Pinpoint the cell where the given text exists, returning its (X, Y) midpoint coordinate. 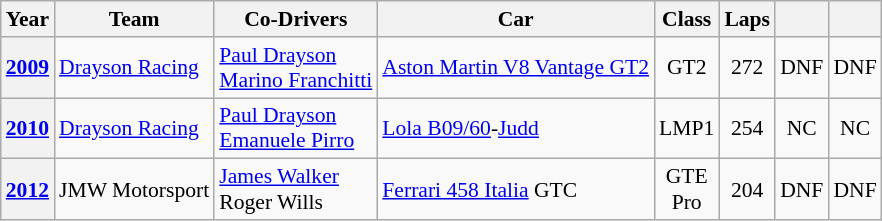
Co-Drivers (296, 19)
2010 (28, 128)
Paul Drayson Marino Franchitti (296, 68)
Laps (747, 19)
Aston Martin V8 Vantage GT2 (516, 68)
254 (747, 128)
GT2 (686, 68)
Car (516, 19)
204 (747, 190)
Class (686, 19)
2009 (28, 68)
GTEPro (686, 190)
Lola B09/60-Judd (516, 128)
Paul Drayson Emanuele Pirro (296, 128)
Ferrari 458 Italia GTC (516, 190)
272 (747, 68)
Team (134, 19)
2012 (28, 190)
James Walker Roger Wills (296, 190)
JMW Motorsport (134, 190)
Year (28, 19)
LMP1 (686, 128)
